Extract the [X, Y] coordinate from the center of the cell holding the provided text.  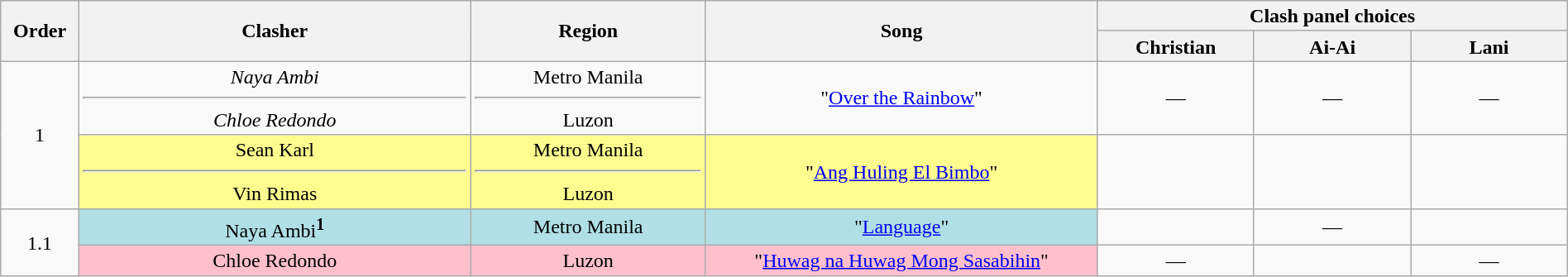
Chloe Redondo [275, 261]
Naya AmbiChloe Redondo [275, 98]
Clash panel choices [1332, 17]
"Language" [901, 227]
1 [40, 135]
Lani [1489, 46]
Order [40, 31]
Clasher [275, 31]
Song [901, 31]
Metro Manila [588, 227]
Luzon [588, 261]
Naya Ambi1 [275, 227]
"Huwag na Huwag Mong Sasabihin" [901, 261]
Ai-Ai [1331, 46]
Region [588, 31]
Sean KarlVin Rimas [275, 172]
"Ang Huling El Bimbo" [901, 172]
"Over the Rainbow" [901, 98]
Christian [1176, 46]
1.1 [40, 241]
